Determine the (X, Y) coordinate at the center of the cell enclosing the given text.  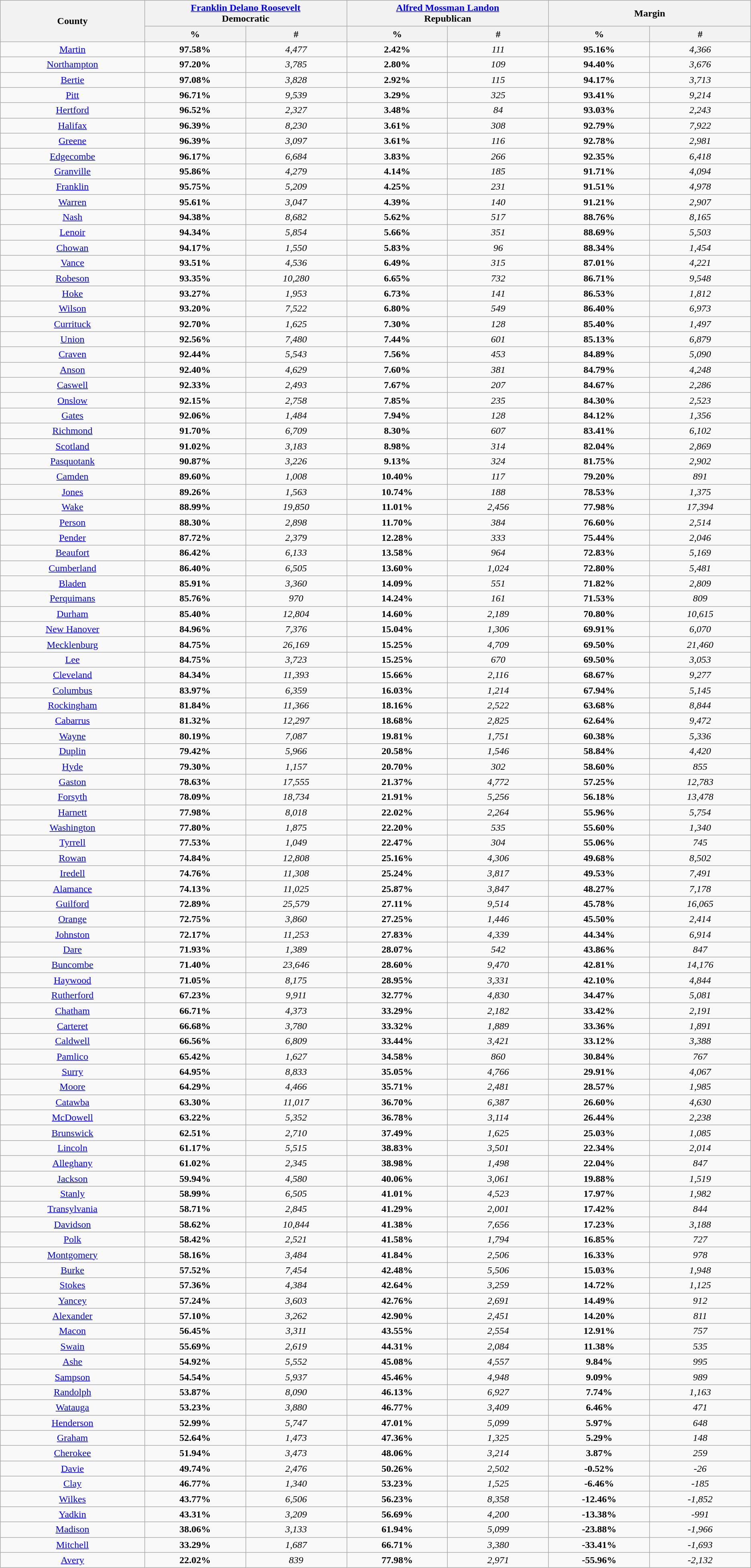
37.49% (397, 1133)
978 (700, 1255)
Madison (73, 1530)
2,264 (498, 812)
16,065 (700, 904)
84.79% (599, 370)
8,844 (700, 706)
38.06% (195, 1530)
6,133 (296, 553)
8,090 (296, 1392)
11,393 (296, 675)
Catawba (73, 1102)
12,783 (700, 782)
7,454 (296, 1270)
1,498 (498, 1163)
67.23% (195, 995)
6,684 (296, 156)
7.85% (397, 400)
77.53% (195, 843)
3,501 (498, 1148)
91.70% (195, 431)
58.42% (195, 1240)
2,898 (296, 522)
County (73, 21)
2,619 (296, 1346)
7.56% (397, 354)
188 (498, 492)
21.91% (397, 797)
85.91% (195, 583)
2,506 (498, 1255)
18.68% (397, 721)
Alfred Mossman LandonRepublican (448, 14)
Warren (73, 202)
1,356 (700, 415)
6,879 (700, 339)
Hoke (73, 293)
Robeson (73, 278)
Anson (73, 370)
3,188 (700, 1224)
87.72% (195, 538)
96 (498, 248)
471 (700, 1407)
68.67% (599, 675)
40.06% (397, 1178)
989 (700, 1377)
17.23% (599, 1224)
4.25% (397, 186)
55.96% (599, 812)
17,394 (700, 507)
95.75% (195, 186)
Avery (73, 1560)
6,809 (296, 1041)
11,366 (296, 706)
3,311 (296, 1331)
2,845 (296, 1209)
2.80% (397, 65)
89.60% (195, 477)
47.01% (397, 1423)
28.95% (397, 980)
1,875 (296, 827)
13.60% (397, 568)
92.79% (599, 125)
551 (498, 583)
5,552 (296, 1362)
2,116 (498, 675)
7,491 (700, 873)
Orange (73, 919)
72.89% (195, 904)
3,114 (498, 1117)
3,603 (296, 1301)
5,966 (296, 751)
4,384 (296, 1285)
1,325 (498, 1438)
Hyde (73, 767)
Rowan (73, 858)
2,456 (498, 507)
11.38% (599, 1346)
Beaufort (73, 553)
1,948 (700, 1270)
56.18% (599, 797)
56.45% (195, 1331)
5.97% (599, 1423)
Randolph (73, 1392)
33.12% (599, 1041)
36.70% (397, 1102)
3.29% (397, 95)
9,277 (700, 675)
745 (700, 843)
14.09% (397, 583)
5,747 (296, 1423)
59.94% (195, 1178)
33.44% (397, 1041)
64.95% (195, 1072)
16.85% (599, 1240)
3,209 (296, 1514)
3,828 (296, 80)
-33.41% (599, 1545)
3,421 (498, 1041)
2,414 (700, 919)
86.71% (599, 278)
97.20% (195, 65)
259 (700, 1453)
62.51% (195, 1133)
85.13% (599, 339)
5,506 (498, 1270)
11,253 (296, 935)
71.82% (599, 583)
Ashe (73, 1362)
2,481 (498, 1087)
7.30% (397, 324)
75.44% (599, 538)
-185 (700, 1484)
Brunswick (73, 1133)
Perquimans (73, 599)
315 (498, 263)
8,018 (296, 812)
Scotland (73, 446)
10.74% (397, 492)
5,081 (700, 995)
3,259 (498, 1285)
7,376 (296, 629)
Wilkes (73, 1499)
92.40% (195, 370)
45.50% (599, 919)
4,580 (296, 1178)
58.84% (599, 751)
15.66% (397, 675)
Jones (73, 492)
71.40% (195, 965)
3,713 (700, 80)
43.31% (195, 1514)
84 (498, 110)
3,676 (700, 65)
Northampton (73, 65)
5,336 (700, 736)
61.17% (195, 1148)
13.58% (397, 553)
4,709 (498, 644)
732 (498, 278)
6,973 (700, 309)
Davie (73, 1469)
4,948 (498, 1377)
74.84% (195, 858)
83.97% (195, 690)
161 (498, 599)
4.14% (397, 171)
5,543 (296, 354)
7,922 (700, 125)
57.36% (195, 1285)
51.94% (195, 1453)
Duplin (73, 751)
7,480 (296, 339)
63.22% (195, 1117)
22.20% (397, 827)
81.75% (599, 461)
38.98% (397, 1163)
57.52% (195, 1270)
14.24% (397, 599)
912 (700, 1301)
72.17% (195, 935)
91.21% (599, 202)
1,446 (498, 919)
1,889 (498, 1026)
1,687 (296, 1545)
66.68% (195, 1026)
58.60% (599, 767)
12,297 (296, 721)
325 (498, 95)
4,200 (498, 1514)
1,163 (700, 1392)
2,345 (296, 1163)
Burke (73, 1270)
94.34% (195, 233)
Lee (73, 660)
Caldwell (73, 1041)
86.42% (195, 553)
8,230 (296, 125)
78.53% (599, 492)
2,691 (498, 1301)
Bladen (73, 583)
2,191 (700, 1011)
2,710 (296, 1133)
2.42% (397, 49)
4,248 (700, 370)
26.60% (599, 1102)
5,256 (498, 797)
72.80% (599, 568)
2,521 (296, 1240)
58.16% (195, 1255)
47.36% (397, 1438)
52.64% (195, 1438)
Mitchell (73, 1545)
8,502 (700, 858)
84.96% (195, 629)
Washington (73, 827)
5,515 (296, 1148)
5,754 (700, 812)
Vance (73, 263)
5,937 (296, 1377)
6.80% (397, 309)
Greene (73, 141)
6,927 (498, 1392)
Yadkin (73, 1514)
93.41% (599, 95)
Union (73, 339)
8,175 (296, 980)
Edgecombe (73, 156)
12.28% (397, 538)
77.80% (195, 827)
148 (700, 1438)
83.41% (599, 431)
45.08% (397, 1362)
Craven (73, 354)
61.02% (195, 1163)
314 (498, 446)
549 (498, 309)
84.34% (195, 675)
2,476 (296, 1469)
3,880 (296, 1407)
1,953 (296, 293)
93.35% (195, 278)
18.16% (397, 706)
141 (498, 293)
Lenoir (73, 233)
2,493 (296, 385)
7.67% (397, 385)
302 (498, 767)
94.38% (195, 217)
-1,852 (700, 1499)
2,522 (498, 706)
-23.88% (599, 1530)
727 (700, 1240)
Forsyth (73, 797)
3,723 (296, 660)
93.03% (599, 110)
16.03% (397, 690)
2,451 (498, 1316)
1,375 (700, 492)
23,646 (296, 965)
4,772 (498, 782)
33.42% (599, 1011)
41.58% (397, 1240)
4,306 (498, 858)
88.30% (195, 522)
8.30% (397, 431)
Wayne (73, 736)
-26 (700, 1469)
88.69% (599, 233)
517 (498, 217)
4,630 (700, 1102)
14.60% (397, 614)
860 (498, 1056)
53.87% (195, 1392)
Buncombe (73, 965)
Jackson (73, 1178)
Pitt (73, 95)
27.25% (397, 919)
964 (498, 553)
57.10% (195, 1316)
48.27% (599, 888)
231 (498, 186)
3,053 (700, 660)
207 (498, 385)
3,847 (498, 888)
Surry (73, 1072)
5.29% (599, 1438)
1,891 (700, 1026)
1,085 (700, 1133)
Halifax (73, 125)
6,914 (700, 935)
41.84% (397, 1255)
4,067 (700, 1072)
28.07% (397, 950)
4,844 (700, 980)
21.37% (397, 782)
844 (700, 1209)
4,766 (498, 1072)
New Hanover (73, 629)
1,049 (296, 843)
2,046 (700, 538)
1,812 (700, 293)
3,409 (498, 1407)
Dare (73, 950)
-6.46% (599, 1484)
9,472 (700, 721)
10,844 (296, 1224)
63.68% (599, 706)
Lincoln (73, 1148)
33.36% (599, 1026)
7,087 (296, 736)
3.48% (397, 110)
5.66% (397, 233)
Chatham (73, 1011)
55.60% (599, 827)
55.69% (195, 1346)
4,477 (296, 49)
27.83% (397, 935)
38.83% (397, 1148)
601 (498, 339)
Mecklenburg (73, 644)
381 (498, 370)
22.47% (397, 843)
81.84% (195, 706)
Wilson (73, 309)
84.89% (599, 354)
2,243 (700, 110)
19.81% (397, 736)
88.99% (195, 507)
2,238 (700, 1117)
3.83% (397, 156)
95.86% (195, 171)
11.01% (397, 507)
45.46% (397, 1377)
2,758 (296, 400)
2.92% (397, 80)
1,454 (700, 248)
97.08% (195, 80)
19.88% (599, 1178)
20.70% (397, 767)
Clay (73, 1484)
1,389 (296, 950)
94.40% (599, 65)
648 (700, 1423)
3,214 (498, 1453)
Carteret (73, 1026)
1,751 (498, 736)
-991 (700, 1514)
79.30% (195, 767)
891 (700, 477)
42.90% (397, 1316)
1,982 (700, 1194)
3,380 (498, 1545)
19,850 (296, 507)
9.13% (397, 461)
16.33% (599, 1255)
1,519 (700, 1178)
2,502 (498, 1469)
1,627 (296, 1056)
12,808 (296, 858)
34.58% (397, 1056)
76.60% (599, 522)
44.34% (599, 935)
5,145 (700, 690)
93.51% (195, 263)
Margin (650, 14)
34.47% (599, 995)
Cabarrus (73, 721)
324 (498, 461)
Camden (73, 477)
49.74% (195, 1469)
11.70% (397, 522)
2,286 (700, 385)
2,182 (498, 1011)
3.87% (599, 1453)
96.17% (195, 156)
4,978 (700, 186)
-0.52% (599, 1469)
7.94% (397, 415)
8,358 (498, 1499)
-1,966 (700, 1530)
1,563 (296, 492)
42.10% (599, 980)
92.06% (195, 415)
9,514 (498, 904)
25.03% (599, 1133)
4,830 (498, 995)
5,169 (700, 553)
46.13% (397, 1392)
3,226 (296, 461)
811 (700, 1316)
1,125 (700, 1285)
Yancey (73, 1301)
93.27% (195, 293)
42.81% (599, 965)
839 (296, 1560)
11,308 (296, 873)
Macon (73, 1331)
Cherokee (73, 1453)
Stokes (73, 1285)
97.58% (195, 49)
18,734 (296, 797)
6.46% (599, 1407)
Wake (73, 507)
2,809 (700, 583)
Gaston (73, 782)
4,466 (296, 1087)
65.42% (195, 1056)
Iredell (73, 873)
2,907 (700, 202)
8,682 (296, 217)
2,523 (700, 400)
140 (498, 202)
35.71% (397, 1087)
Transylvania (73, 1209)
54.92% (195, 1362)
62.64% (599, 721)
Franklin (73, 186)
14.72% (599, 1285)
15.03% (599, 1270)
95.16% (599, 49)
2,001 (498, 1209)
43.77% (195, 1499)
2,825 (498, 721)
28.60% (397, 965)
33.32% (397, 1026)
1,546 (498, 751)
14,176 (700, 965)
Graham (73, 1438)
9.09% (599, 1377)
4,557 (498, 1362)
5.83% (397, 248)
93.20% (195, 309)
95.61% (195, 202)
13,478 (700, 797)
2,327 (296, 110)
91.51% (599, 186)
Moore (73, 1087)
42.48% (397, 1270)
85.76% (195, 599)
2,014 (700, 1148)
5,503 (700, 233)
8,833 (296, 1072)
74.13% (195, 888)
7,522 (296, 309)
61.94% (397, 1530)
3,780 (296, 1026)
50.26% (397, 1469)
86.53% (599, 293)
235 (498, 400)
6.65% (397, 278)
109 (498, 65)
9,548 (700, 278)
1,306 (498, 629)
304 (498, 843)
91.71% (599, 171)
3,047 (296, 202)
1,484 (296, 415)
88.34% (599, 248)
3,860 (296, 919)
81.32% (195, 721)
Haywood (73, 980)
1,157 (296, 767)
3,388 (700, 1041)
855 (700, 767)
7.60% (397, 370)
1,024 (498, 568)
-55.96% (599, 1560)
5,352 (296, 1117)
15.04% (397, 629)
Richmond (73, 431)
56.69% (397, 1514)
10,615 (700, 614)
6.73% (397, 293)
Rutherford (73, 995)
Harnett (73, 812)
2,902 (700, 461)
25.24% (397, 873)
92.70% (195, 324)
92.33% (195, 385)
84.30% (599, 400)
64.29% (195, 1087)
71.05% (195, 980)
Caswell (73, 385)
6,387 (498, 1102)
92.15% (195, 400)
17,555 (296, 782)
87.01% (599, 263)
92.78% (599, 141)
Onslow (73, 400)
96.71% (195, 95)
92.35% (599, 156)
41.29% (397, 1209)
10.40% (397, 477)
Person (73, 522)
3,785 (296, 65)
41.01% (397, 1194)
Pasquotank (73, 461)
26.44% (599, 1117)
48.06% (397, 1453)
Durham (73, 614)
1,497 (700, 324)
6,709 (296, 431)
308 (498, 125)
58.62% (195, 1224)
69.91% (599, 629)
3,133 (296, 1530)
3,061 (498, 1178)
80.19% (195, 736)
2,189 (498, 614)
25,579 (296, 904)
84.12% (599, 415)
4,523 (498, 1194)
14.49% (599, 1301)
-2,132 (700, 1560)
22.34% (599, 1148)
2,981 (700, 141)
Davidson (73, 1224)
Alamance (73, 888)
Polk (73, 1240)
Nash (73, 217)
4,221 (700, 263)
66.56% (195, 1041)
12,804 (296, 614)
Chowan (73, 248)
Watauga (73, 1407)
12.91% (599, 1331)
Bertie (73, 80)
3,262 (296, 1316)
3,473 (296, 1453)
52.99% (195, 1423)
4,536 (296, 263)
71.93% (195, 950)
84.67% (599, 385)
5,090 (700, 354)
-13.38% (599, 1514)
71.53% (599, 599)
30.84% (599, 1056)
384 (498, 522)
1,550 (296, 248)
91.02% (195, 446)
49.68% (599, 858)
453 (498, 354)
54.54% (195, 1377)
36.78% (397, 1117)
57.25% (599, 782)
5,209 (296, 186)
8.98% (397, 446)
-1,693 (700, 1545)
3,360 (296, 583)
Swain (73, 1346)
25.87% (397, 888)
92.56% (195, 339)
72.75% (195, 919)
Martin (73, 49)
607 (498, 431)
42.76% (397, 1301)
79.42% (195, 751)
89.26% (195, 492)
32.77% (397, 995)
Franklin Delano RooseveltDemocratic (246, 14)
185 (498, 171)
2,554 (498, 1331)
Guilford (73, 904)
3,097 (296, 141)
72.83% (599, 553)
4,420 (700, 751)
6,102 (700, 431)
21,460 (700, 644)
4,339 (498, 935)
10,280 (296, 278)
Stanly (73, 1194)
Tyrrell (73, 843)
542 (498, 950)
1,473 (296, 1438)
9,214 (700, 95)
995 (700, 1362)
Currituck (73, 324)
7.44% (397, 339)
56.23% (397, 1499)
1,525 (498, 1484)
2,084 (498, 1346)
57.24% (195, 1301)
7.74% (599, 1392)
92.44% (195, 354)
4,279 (296, 171)
116 (498, 141)
Cleveland (73, 675)
90.87% (195, 461)
88.76% (599, 217)
70.80% (599, 614)
14.20% (599, 1316)
McDowell (73, 1117)
6,506 (296, 1499)
5,481 (700, 568)
60.38% (599, 736)
17.42% (599, 1209)
41.38% (397, 1224)
Johnston (73, 935)
4,366 (700, 49)
3,331 (498, 980)
Columbus (73, 690)
11,017 (296, 1102)
6.49% (397, 263)
Hertford (73, 110)
63.30% (195, 1102)
4,629 (296, 370)
Pamlico (73, 1056)
11,025 (296, 888)
8,165 (700, 217)
7,656 (498, 1224)
5,854 (296, 233)
58.99% (195, 1194)
17.97% (599, 1194)
809 (700, 599)
35.05% (397, 1072)
3,183 (296, 446)
45.78% (599, 904)
111 (498, 49)
7,178 (700, 888)
970 (296, 599)
Alleghany (73, 1163)
22.04% (599, 1163)
2,971 (498, 1560)
2,869 (700, 446)
Granville (73, 171)
3,484 (296, 1255)
5.62% (397, 217)
58.71% (195, 1209)
115 (498, 80)
9,539 (296, 95)
4,373 (296, 1011)
74.76% (195, 873)
6,418 (700, 156)
9,470 (498, 965)
2,379 (296, 538)
117 (498, 477)
2,514 (700, 522)
333 (498, 538)
9,911 (296, 995)
82.04% (599, 446)
670 (498, 660)
Montgomery (73, 1255)
96.52% (195, 110)
42.64% (397, 1285)
78.09% (195, 797)
26,169 (296, 644)
25.16% (397, 858)
27.11% (397, 904)
6,070 (700, 629)
1,214 (498, 690)
9.84% (599, 1362)
1,985 (700, 1087)
4,094 (700, 171)
351 (498, 233)
79.20% (599, 477)
43.55% (397, 1331)
67.94% (599, 690)
49.53% (599, 873)
Henderson (73, 1423)
1,794 (498, 1240)
757 (700, 1331)
Sampson (73, 1377)
55.06% (599, 843)
43.86% (599, 950)
Cumberland (73, 568)
78.63% (195, 782)
Gates (73, 415)
20.58% (397, 751)
Alexander (73, 1316)
-12.46% (599, 1499)
29.91% (599, 1072)
44.31% (397, 1346)
Rockingham (73, 706)
Pender (73, 538)
6,359 (296, 690)
767 (700, 1056)
28.57% (599, 1087)
4.39% (397, 202)
266 (498, 156)
3,817 (498, 873)
1,008 (296, 477)
